Extract the [X, Y] coordinate from the center of the cell holding the provided text.  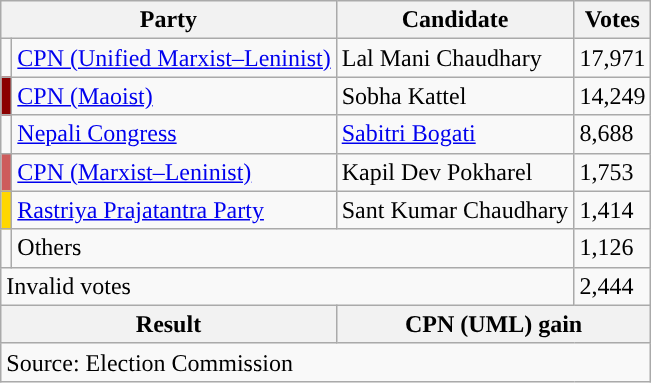
Result [168, 324]
Candidate [455, 20]
14,249 [612, 96]
Sabitri Bogati [455, 134]
Others [293, 248]
CPN (Marxist–Leninist) [174, 172]
Sant Kumar Chaudhary [455, 210]
Invalid votes [288, 286]
1,414 [612, 210]
Rastriya Prajatantra Party [174, 210]
8,688 [612, 134]
Nepali Congress [174, 134]
Votes [612, 20]
CPN (UML) gain [494, 324]
Party [168, 20]
17,971 [612, 58]
Kapil Dev Pokharel [455, 172]
CPN (Maoist) [174, 96]
1,126 [612, 248]
2,444 [612, 286]
CPN (Unified Marxist–Leninist) [174, 58]
Source: Election Commission [326, 362]
Sobha Kattel [455, 96]
Lal Mani Chaudhary [455, 58]
1,753 [612, 172]
